Return (x, y) of the center of cell containing provided text 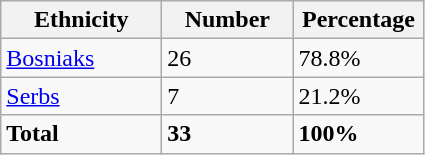
Total (82, 134)
21.2% (358, 96)
33 (228, 134)
Ethnicity (82, 20)
Number (228, 20)
26 (228, 58)
Serbs (82, 96)
100% (358, 134)
7 (228, 96)
78.8% (358, 58)
Bosniaks (82, 58)
Percentage (358, 20)
